Determine the (x, y) coordinate at the center of the cell enclosing the given text.  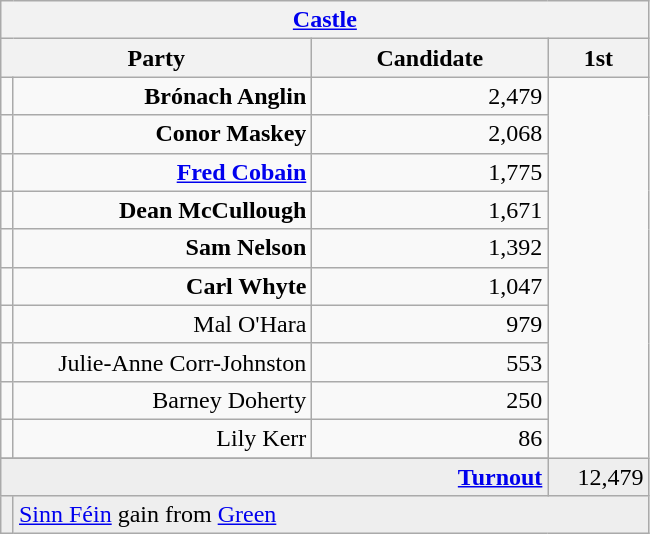
Julie-Anne Corr-Johnston (162, 362)
Sinn Féin gain from Green (330, 515)
553 (430, 362)
Lily Kerr (162, 438)
Barney Doherty (162, 400)
Turnout (274, 477)
1,392 (430, 248)
Candidate (430, 58)
Carl Whyte (162, 286)
Mal O'Hara (162, 324)
Castle (325, 20)
Dean McCullough (162, 210)
Conor Maskey (162, 134)
2,068 (430, 134)
250 (430, 400)
86 (430, 438)
1,775 (430, 172)
979 (430, 324)
Fred Cobain (162, 172)
1st (598, 58)
Sam Nelson (162, 248)
2,479 (430, 96)
12,479 (598, 477)
1,671 (430, 210)
Brónach Anglin (162, 96)
Party (156, 58)
1,047 (430, 286)
